Provide the (x, y) coordinate of the cell's center where the given text is located.  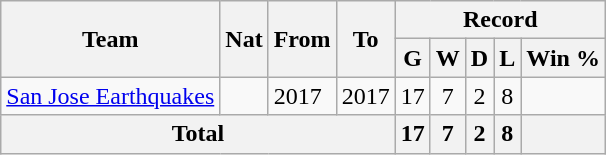
San Jose Earthquakes (110, 96)
Team (110, 39)
W (448, 58)
L (508, 58)
D (479, 58)
From (302, 39)
Total (198, 134)
Record (500, 20)
To (366, 39)
G (412, 58)
Nat (244, 39)
Win % (564, 58)
